Search for the cell housing the specified text and yield its [x, y] center coordinate. 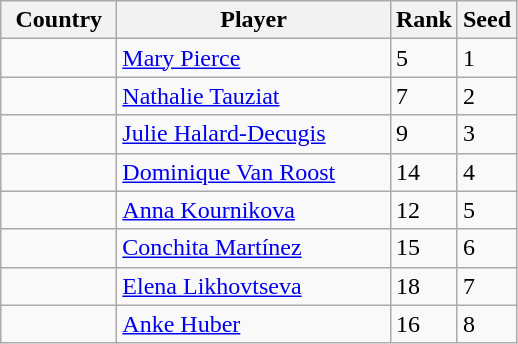
8 [486, 324]
Country [59, 20]
2 [486, 96]
16 [424, 324]
14 [424, 172]
Player [254, 20]
Rank [424, 20]
Conchita Martínez [254, 248]
Julie Halard-Decugis [254, 134]
3 [486, 134]
Seed [486, 20]
Nathalie Tauziat [254, 96]
4 [486, 172]
1 [486, 58]
18 [424, 286]
12 [424, 210]
Mary Pierce [254, 58]
Elena Likhovtseva [254, 286]
Dominique Van Roost [254, 172]
15 [424, 248]
9 [424, 134]
Anke Huber [254, 324]
Anna Kournikova [254, 210]
6 [486, 248]
